For the text-containing cell, return its midpoint in (X, Y) coordinate format. 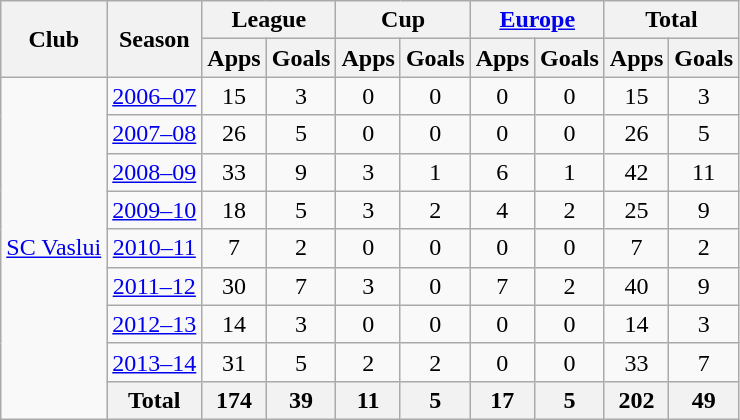
42 (636, 172)
30 (234, 286)
2011–12 (154, 286)
Club (54, 39)
2013–14 (154, 362)
49 (704, 400)
2006–07 (154, 96)
6 (502, 172)
39 (301, 400)
17 (502, 400)
202 (636, 400)
174 (234, 400)
2009–10 (154, 210)
4 (502, 210)
31 (234, 362)
25 (636, 210)
Cup (403, 20)
Season (154, 39)
2012–13 (154, 324)
SC Vaslui (54, 248)
2008–09 (154, 172)
2010–11 (154, 248)
Europe (537, 20)
2007–08 (154, 134)
League (269, 20)
40 (636, 286)
18 (234, 210)
